Capture the cell that displays the provided text and extract its [X, Y] central coordinate. 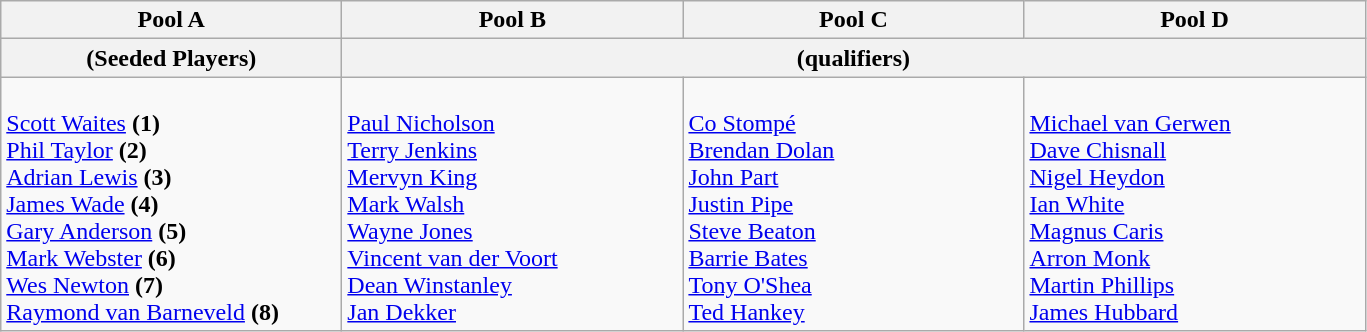
Pool D [1194, 20]
Paul Nicholson Terry Jenkins Mervyn King Mark Walsh Wayne Jones Vincent van der Voort Dean Winstanley Jan Dekker [512, 204]
(qualifiers) [854, 58]
Co Stompé Brendan Dolan John Part Justin Pipe Steve Beaton Barrie Bates Tony O'Shea Ted Hankey [854, 204]
Pool C [854, 20]
Pool B [512, 20]
(Seeded Players) [172, 58]
Scott Waites (1) Phil Taylor (2) Adrian Lewis (3) James Wade (4) Gary Anderson (5) Mark Webster (6) Wes Newton (7) Raymond van Barneveld (8) [172, 204]
Michael van Gerwen Dave Chisnall Nigel Heydon Ian White Magnus Caris Arron Monk Martin Phillips James Hubbard [1194, 204]
Pool A [172, 20]
